Search for the cell housing the specified text and yield its [x, y] center coordinate. 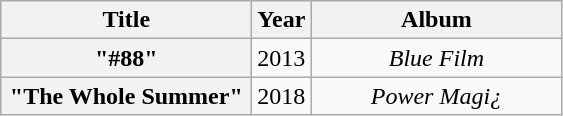
2013 [282, 58]
Year [282, 20]
"The Whole Summer" [126, 96]
Blue Film [436, 58]
Power Magi¿ [436, 96]
Album [436, 20]
Title [126, 20]
"#88" [126, 58]
2018 [282, 96]
